Find where the given text appears and provide that cell's center as (X, Y) coordinate. 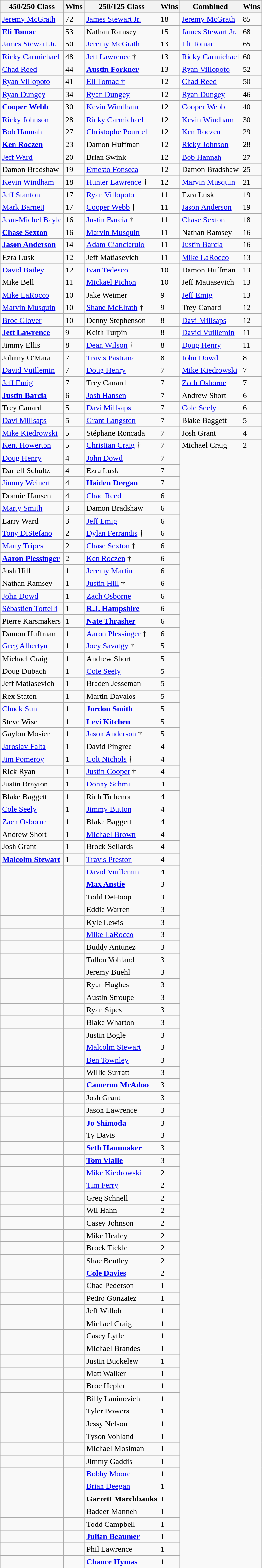
Broc Glover (32, 320)
68 (251, 32)
Denny Stephenson (121, 320)
Adam Cianciarulo (121, 245)
Cooper Webb † (121, 207)
Chance Hymas (121, 1561)
Donnie Hansen (32, 496)
Tyler Bowers (121, 1411)
Austin Stroupe (121, 997)
Tallon Vohland (121, 960)
Justin Buckelew (121, 1361)
41 (74, 82)
Eli Tomac † (121, 82)
Greg Schnell (121, 1198)
85 (251, 19)
Eddie Warren (121, 909)
Buddy Antunez (121, 947)
34 (74, 94)
Jean-Michel Bayle (32, 220)
Willie Surratt (121, 1072)
Jessy Nelson (121, 1424)
Darrell Schultz (32, 470)
Stéphane Roncada (121, 433)
Ty Davis (121, 1135)
Todd DeHoop (121, 897)
Doug Dubach (32, 671)
Marty Tripes (32, 546)
Jason Anderson † (121, 734)
Travis Pastrana (121, 357)
Jake Weimer (121, 295)
Marty Smith (32, 508)
Kyle Lewis (121, 922)
Jeff Stanton (32, 195)
Max Anstie (121, 884)
450/250 Class (32, 7)
Casey Johnson (121, 1223)
Malcolm Stewart † (121, 1047)
Justin Barcia † (121, 220)
Todd Campbell (121, 1524)
Tyson Vohland (121, 1436)
Ernesto Fonseca (121, 170)
Ben Townley (121, 1060)
Braden Jesseman (121, 684)
Malcolm Stewart (32, 859)
Brian Deegan (121, 1486)
Wil Hahn (121, 1211)
Cole Davies (121, 1273)
46 (251, 94)
29 (251, 132)
Jeremy Buehl (121, 972)
Pedro Gonzalez (121, 1298)
David Pingree (121, 746)
Travis Preston (121, 859)
Ryan Hughes (121, 985)
Ryan Sipes (121, 1010)
Brian Swink (121, 157)
Julian Beaumer (121, 1536)
52 (251, 69)
R.J. Hampshire (121, 609)
23 (74, 144)
Ken Roczen † (121, 558)
Jett Lawrence (32, 332)
Grant Langston (121, 420)
20 (74, 157)
Justin Cooper † (121, 772)
Jimmy Ellis (32, 345)
Josh Hill (32, 571)
Steve Wise (32, 721)
Rex Staten (32, 696)
Mark Barnett (32, 207)
Hunter Lawrence † (121, 182)
Jaroslav Falta (32, 746)
Donny Schmit (121, 784)
Mike Bell (32, 282)
Phil Lawrence (121, 1549)
Dean Wilson † (121, 345)
Michael Brown (121, 834)
Jimmy Gaddis (121, 1461)
15 (169, 32)
Blake Wharton (121, 1022)
Ivan Tedesco (121, 270)
Billy Laninovich (121, 1399)
Brock Tickle (121, 1248)
48 (74, 57)
Cameron McAdoo (121, 1085)
Jimmy Button (121, 809)
Jeremy Martin (121, 571)
Colt Nichols † (121, 759)
Aaron Plessinger (32, 558)
Broc Hepler (121, 1386)
Gaylon Mosier (32, 734)
Tim Ferry (121, 1185)
Tom Vialle (121, 1160)
60 (251, 57)
Pierre Karsmakers (32, 621)
Josh Hansen (121, 395)
Keith Turpin (121, 332)
Shae Bentley (121, 1261)
Seth Hammaker (121, 1148)
Justin Hill † (121, 584)
Jeff Willoh (121, 1311)
Dylan Ferrandis † (121, 533)
Mickaël Pichon (121, 282)
Christian Craig † (121, 445)
Levi Kitchen (121, 721)
Aaron Plessinger † (121, 634)
Joey Savatgy † (121, 646)
Martin Davalos (121, 696)
Jim Pomeroy (32, 759)
Jo Shimoda (121, 1123)
Haiden Deegan (121, 483)
Christophe Pourcel (121, 132)
65 (251, 44)
Nate Thrasher (121, 621)
Michael Mosiman (121, 1449)
Casey Lytle (121, 1336)
Johnny O'Mara (32, 357)
Badder Manneh (121, 1511)
72 (74, 19)
Kent Howerton (32, 445)
Chase Sexton † (121, 546)
Bobby Moore (121, 1474)
25 (251, 170)
250/125 Class (121, 7)
Chuck Sun (32, 709)
Jason Lawrence (121, 1110)
Justin Bogle (121, 1035)
Rich Tichenor (121, 797)
Brock Sellards (121, 847)
David Bailey (32, 270)
21 (251, 182)
Michael Brandes (121, 1348)
Greg Albertyn (32, 646)
40 (251, 107)
Jimmy Weinert (32, 483)
Chad Pederson (121, 1286)
Sébastien Tortelli (32, 609)
53 (74, 32)
14 (74, 245)
Mike Healey (121, 1236)
Jeff Ward (32, 157)
Jordon Smith (121, 709)
Rick Ryan (32, 772)
Jett Lawrence † (121, 57)
44 (74, 69)
Matt Walker (121, 1374)
Garrett Marchbanks (121, 1499)
Combined (210, 7)
Shane McElrath † (121, 307)
Austin Forkner (121, 69)
Justin Brayton (32, 784)
Tony DiStefano (32, 533)
Larry Ward (32, 521)
